Provide the (X, Y) coordinate of the cell's center where the given text is located.  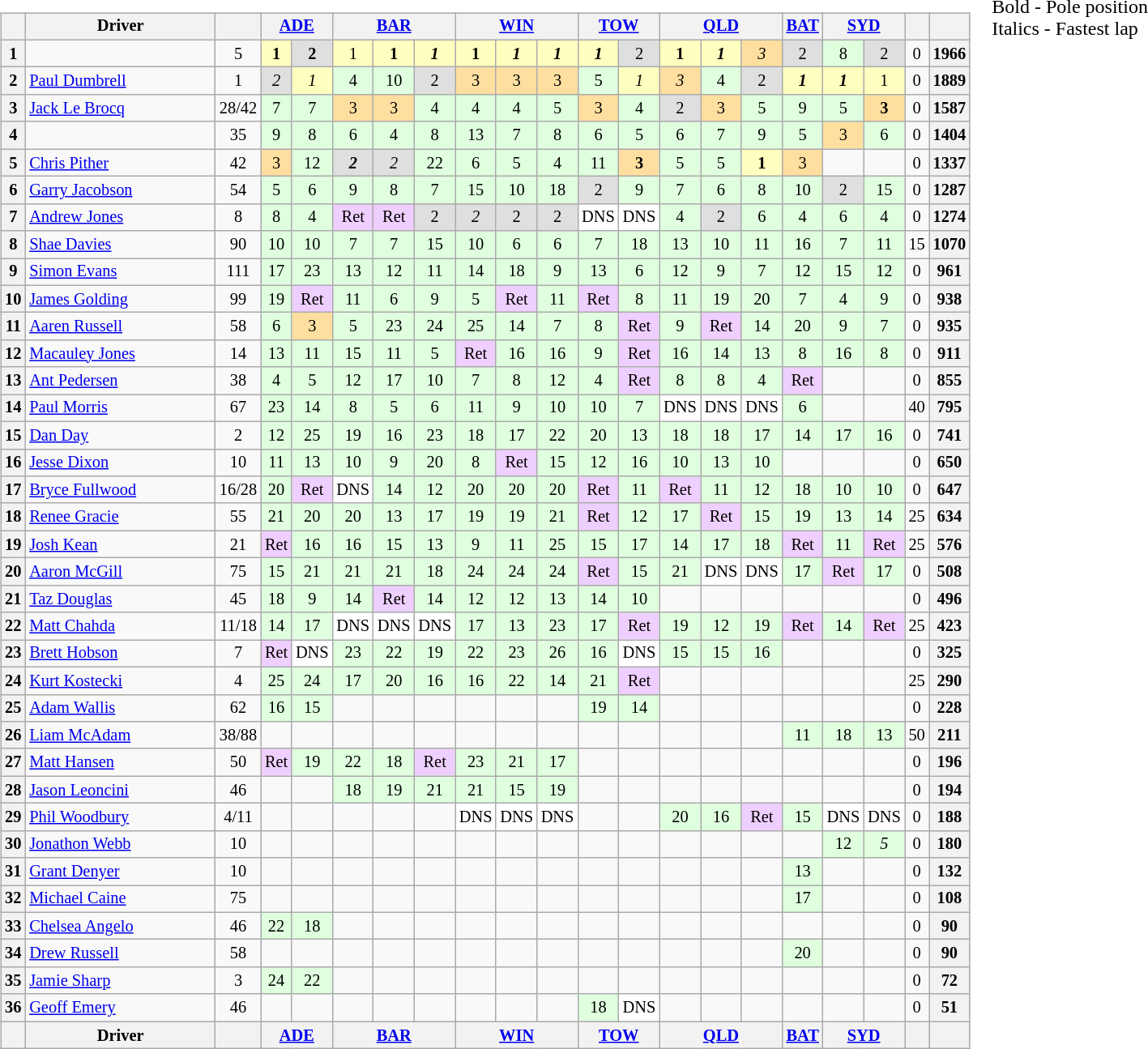
40 (917, 408)
Michael Caine (120, 899)
30 (13, 844)
Jason Leoncini (120, 790)
Dan Day (120, 435)
Jesse Dixon (120, 463)
Jonathon Webb (120, 844)
51 (950, 1008)
Simon Evans (120, 272)
62 (238, 708)
Paul Morris (120, 408)
647 (950, 490)
33 (13, 926)
Adam Wallis (120, 708)
1337 (950, 163)
1966 (950, 53)
Drew Russell (120, 953)
634 (950, 517)
Grant Denyer (120, 872)
Andrew Jones (120, 217)
42 (238, 163)
194 (950, 790)
27 (13, 762)
55 (238, 517)
Taz Douglas (120, 599)
James Golding (120, 299)
132 (950, 872)
4/11 (238, 817)
Macauley Jones (120, 354)
325 (950, 654)
Renee Gracie (120, 517)
1070 (950, 245)
16/28 (238, 490)
Geoff Emery (120, 1008)
Phil Woodbury (120, 817)
423 (950, 626)
Aaron McGill (120, 572)
54 (238, 190)
576 (950, 544)
Chelsea Angelo (120, 926)
31 (13, 872)
32 (13, 899)
Jack Le Brocq (120, 109)
180 (950, 844)
741 (950, 435)
938 (950, 299)
Shae Davies (120, 245)
Jamie Sharp (120, 981)
496 (950, 599)
1287 (950, 190)
29 (13, 817)
Bryce Fullwood (120, 490)
290 (950, 680)
196 (950, 762)
11/18 (238, 626)
650 (950, 463)
Ant Pedersen (120, 381)
Chris Pither (120, 163)
38/88 (238, 736)
Garry Jacobson (120, 190)
108 (950, 899)
228 (950, 708)
Matt Chahda (120, 626)
Paul Dumbrell (120, 81)
855 (950, 381)
795 (950, 408)
Liam McAdam (120, 736)
Aaren Russell (120, 326)
188 (950, 817)
36 (13, 1008)
1587 (950, 109)
38 (238, 381)
1889 (950, 81)
67 (238, 408)
28 (13, 790)
111 (238, 272)
34 (13, 953)
1404 (950, 135)
508 (950, 572)
72 (950, 981)
211 (950, 736)
Matt Hansen (120, 762)
935 (950, 326)
Kurt Kostecki (120, 680)
1274 (950, 217)
911 (950, 354)
99 (238, 299)
Brett Hobson (120, 654)
Josh Kean (120, 544)
961 (950, 272)
28/42 (238, 109)
45 (238, 599)
